Return (X, Y) of the center of cell containing provided text 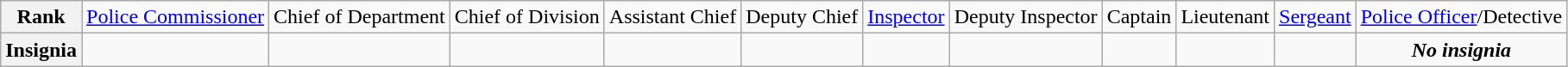
Chief of Department (360, 17)
Lieutenant (1225, 17)
Deputy Chief (803, 17)
Sergeant (1315, 17)
Captain (1139, 17)
Police Officer/Detective (1462, 17)
Insignia (41, 50)
No insignia (1462, 50)
Inspector (906, 17)
Deputy Inspector (1025, 17)
Police Commissioner (176, 17)
Chief of Division (526, 17)
Assistant Chief (672, 17)
Rank (41, 17)
